Output the [X, Y] coordinate of the center of the cell containing the given text.  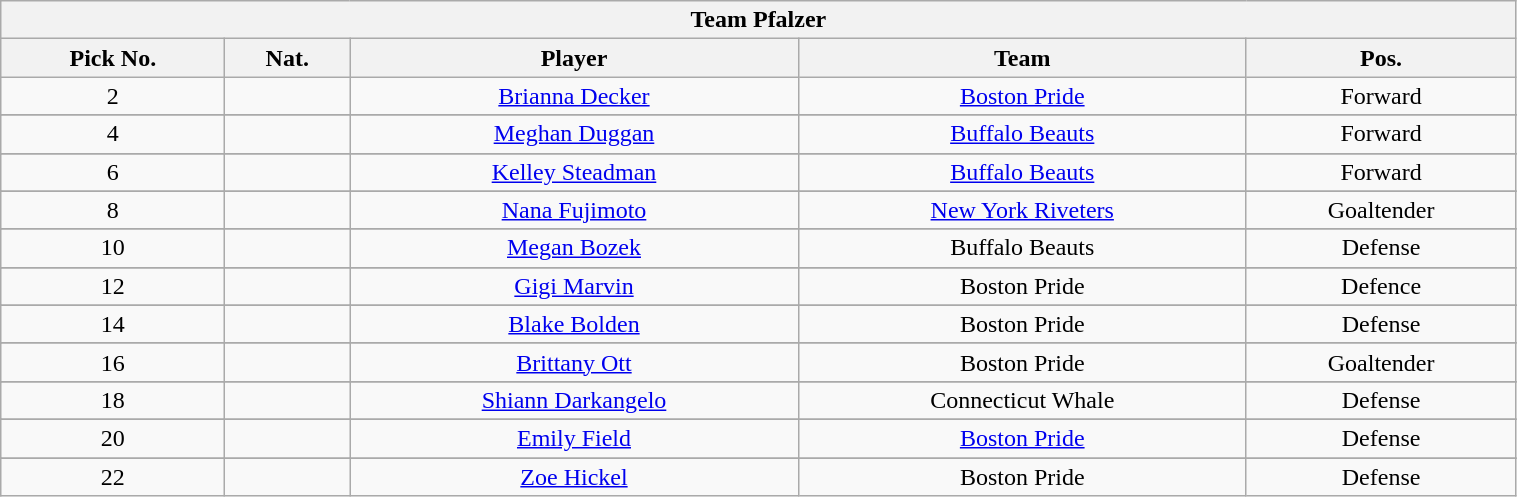
Zoe Hickel [574, 477]
Meghan Duggan [574, 134]
Nana Fujimoto [574, 210]
6 [113, 172]
Team Pfalzer [758, 20]
Defence [1381, 286]
4 [113, 134]
Brianna Decker [574, 96]
14 [113, 324]
18 [113, 400]
Blake Bolden [574, 324]
Player [574, 58]
Team [1022, 58]
Megan Bozek [574, 248]
Pos. [1381, 58]
10 [113, 248]
12 [113, 286]
Emily Field [574, 438]
Brittany Ott [574, 362]
Kelley Steadman [574, 172]
8 [113, 210]
2 [113, 96]
Pick No. [113, 58]
Gigi Marvin [574, 286]
Connecticut Whale [1022, 400]
22 [113, 477]
20 [113, 438]
Nat. [288, 58]
New York Riveters [1022, 210]
Shiann Darkangelo [574, 400]
16 [113, 362]
